For the text-containing cell, return its midpoint in [x, y] coordinate format. 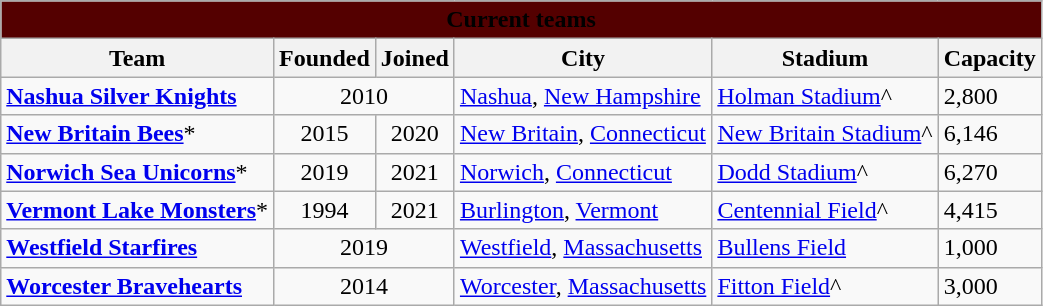
6,270 [990, 172]
New Britain, Connecticut [582, 134]
2010 [364, 96]
Norwich, Connecticut [582, 172]
Fitton Field^ [825, 286]
Centennial Field^ [825, 210]
Worcester Bravehearts [138, 286]
3,000 [990, 286]
Bullens Field [825, 248]
Norwich Sea Unicorns* [138, 172]
New Britain Stadium^ [825, 134]
Team [138, 58]
Stadium [825, 58]
Dodd Stadium^ [825, 172]
Founded [325, 58]
Westfield Starfires [138, 248]
2,800 [990, 96]
Worcester, Massachusetts [582, 286]
City [582, 58]
Vermont Lake Monsters* [138, 210]
Westfield, Massachusetts [582, 248]
1,000 [990, 248]
Joined [414, 58]
Nashua, New Hampshire [582, 96]
New Britain Bees* [138, 134]
Nashua Silver Knights [138, 96]
4,415 [990, 210]
2015 [325, 134]
2014 [364, 286]
6,146 [990, 134]
Capacity [990, 58]
2020 [414, 134]
Burlington, Vermont [582, 210]
1994 [325, 210]
Current teams [521, 20]
Holman Stadium^ [825, 96]
